Output the (X, Y) coordinate of the center of the cell containing the given text.  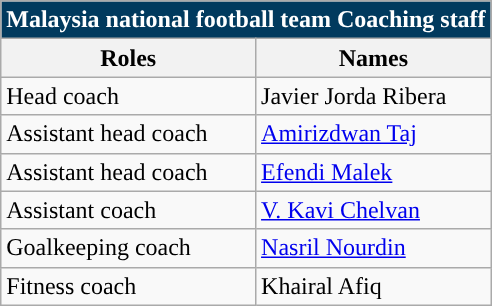
Goalkeeping coach (128, 248)
Assistant coach (128, 210)
Names (374, 58)
Nasril Nourdin (374, 248)
Head coach (128, 96)
Javier Jorda Ribera (374, 96)
Fitness coach (128, 286)
Malaysia national football team Coaching staff (246, 20)
Khairal Afiq (374, 286)
Roles (128, 58)
Efendi Malek (374, 172)
Amirizdwan Taj (374, 134)
V. Kavi Chelvan (374, 210)
